Extract the [x, y] coordinate from the center of the cell holding the provided text.  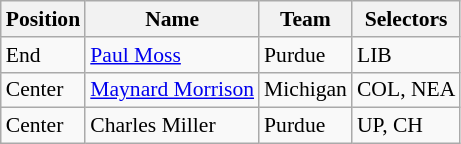
Team [306, 19]
Paul Moss [172, 55]
Michigan [306, 90]
End [43, 55]
COL, NEA [406, 90]
Name [172, 19]
LIB [406, 55]
UP, CH [406, 126]
Selectors [406, 19]
Maynard Morrison [172, 90]
Position [43, 19]
Charles Miller [172, 126]
